Provide the [x, y] coordinate of the cell's center where the given text is located.  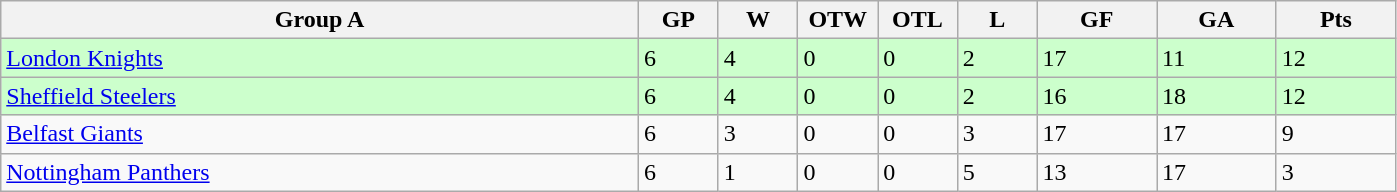
GP [678, 20]
1 [758, 172]
Group A [320, 20]
Pts [1336, 20]
5 [997, 172]
Belfast Giants [320, 134]
OTL [918, 20]
Sheffield Steelers [320, 96]
Nottingham Panthers [320, 172]
11 [1217, 58]
9 [1336, 134]
OTW [838, 20]
London Knights [320, 58]
16 [1097, 96]
L [997, 20]
W [758, 20]
13 [1097, 172]
18 [1217, 96]
GA [1217, 20]
GF [1097, 20]
